Scan for the cell matching the given text and deliver its [x, y] coordinate at center. 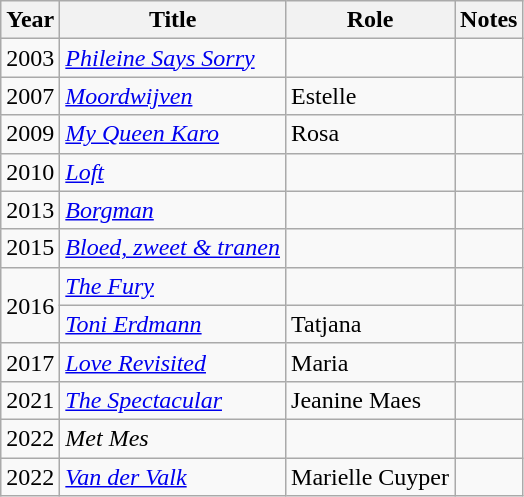
Rosa [370, 134]
2021 [30, 400]
Loft [173, 172]
Notes [489, 20]
Borgman [173, 210]
Maria [370, 362]
Marielle Cuyper [370, 477]
Toni Erdmann [173, 324]
2003 [30, 58]
Phileine Says Sorry [173, 58]
2010 [30, 172]
My Queen Karo [173, 134]
Tatjana [370, 324]
The Spectacular [173, 400]
Role [370, 20]
Van der Valk [173, 477]
2017 [30, 362]
2007 [30, 96]
Bloed, zweet & tranen [173, 248]
Estelle [370, 96]
Jeanine Maes [370, 400]
Title [173, 20]
2009 [30, 134]
Year [30, 20]
Love Revisited [173, 362]
The Fury [173, 286]
Moordwijven [173, 96]
2015 [30, 248]
2016 [30, 305]
2013 [30, 210]
Met Mes [173, 438]
